Determine the (x, y) coordinate at the center of the cell enclosing the given text.  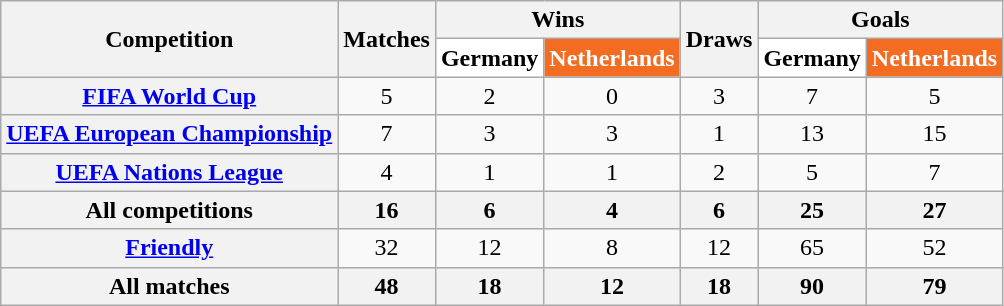
25 (812, 210)
Goals (880, 20)
52 (934, 248)
Matches (387, 39)
15 (934, 134)
All matches (170, 286)
0 (612, 96)
65 (812, 248)
79 (934, 286)
FIFA World Cup (170, 96)
UEFA European Championship (170, 134)
Friendly (170, 248)
UEFA Nations League (170, 172)
16 (387, 210)
32 (387, 248)
Competition (170, 39)
48 (387, 286)
90 (812, 286)
All competitions (170, 210)
Wins (558, 20)
27 (934, 210)
Draws (719, 39)
13 (812, 134)
8 (612, 248)
